For the text-containing cell, return its midpoint in [X, Y] coordinate format. 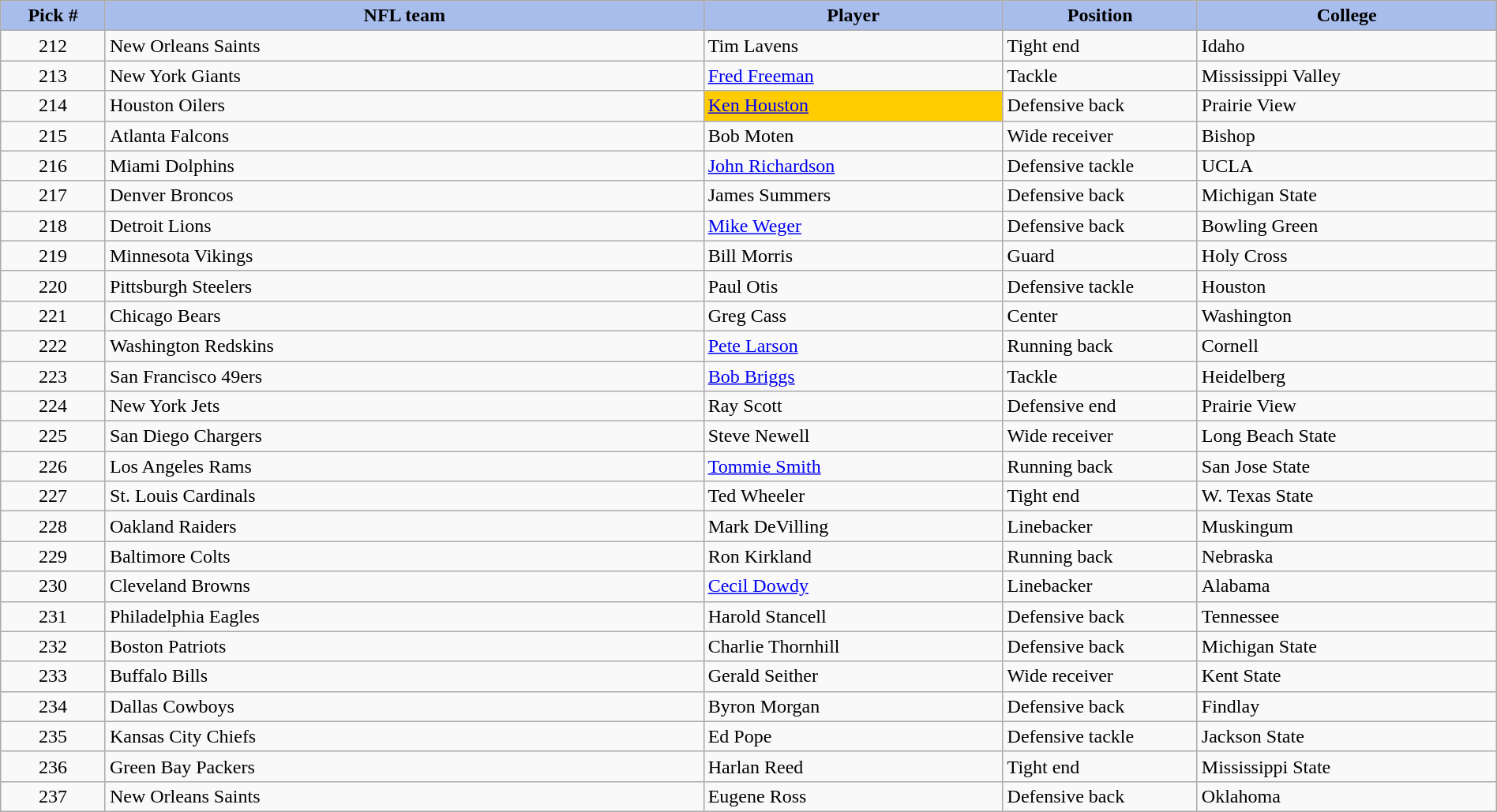
Long Beach State [1347, 436]
Baltimore Colts [404, 556]
Byron Morgan [853, 706]
Ken Houston [853, 106]
Nebraska [1347, 556]
Heidelberg [1347, 376]
214 [54, 106]
Philadelphia Eagles [404, 616]
227 [54, 496]
225 [54, 436]
236 [54, 766]
Tim Lavens [853, 46]
Muskingum [1347, 526]
Position [1100, 16]
226 [54, 466]
Pete Larson [853, 346]
216 [54, 166]
223 [54, 376]
Bob Moten [853, 136]
Kent State [1347, 676]
235 [54, 736]
Miami Dolphins [404, 166]
Defensive end [1100, 406]
237 [54, 796]
213 [54, 76]
Ted Wheeler [853, 496]
Jackson State [1347, 736]
Bob Briggs [853, 376]
Buffalo Bills [404, 676]
Denver Broncos [404, 196]
Oakland Raiders [404, 526]
Chicago Bears [404, 316]
Los Angeles Rams [404, 466]
Charlie Thornhill [853, 646]
232 [54, 646]
Minnesota Vikings [404, 256]
Eugene Ross [853, 796]
Oklahoma [1347, 796]
Fred Freeman [853, 76]
Harold Stancell [853, 616]
233 [54, 676]
Idaho [1347, 46]
Bowling Green [1347, 226]
Mississippi State [1347, 766]
Washington [1347, 316]
Guard [1100, 256]
228 [54, 526]
Washington Redskins [404, 346]
UCLA [1347, 166]
Mark DeVilling [853, 526]
Mike Weger [853, 226]
Houston Oilers [404, 106]
NFL team [404, 16]
San Francisco 49ers [404, 376]
Tommie Smith [853, 466]
Cleveland Browns [404, 586]
215 [54, 136]
Player [853, 16]
Ron Kirkland [853, 556]
224 [54, 406]
212 [54, 46]
Center [1100, 316]
Greg Cass [853, 316]
219 [54, 256]
Gerald Seither [853, 676]
Detroit Lions [404, 226]
Ed Pope [853, 736]
Bill Morris [853, 256]
W. Texas State [1347, 496]
John Richardson [853, 166]
Cecil Dowdy [853, 586]
234 [54, 706]
Steve Newell [853, 436]
Harlan Reed [853, 766]
Dallas Cowboys [404, 706]
Boston Patriots [404, 646]
Paul Otis [853, 286]
220 [54, 286]
Mississippi Valley [1347, 76]
Ray Scott [853, 406]
221 [54, 316]
218 [54, 226]
College [1347, 16]
Pick # [54, 16]
Cornell [1347, 346]
229 [54, 556]
Green Bay Packers [404, 766]
Houston [1347, 286]
Tennessee [1347, 616]
James Summers [853, 196]
Holy Cross [1347, 256]
New York Giants [404, 76]
San Diego Chargers [404, 436]
Findlay [1347, 706]
Alabama [1347, 586]
San Jose State [1347, 466]
Bishop [1347, 136]
222 [54, 346]
St. Louis Cardinals [404, 496]
230 [54, 586]
Pittsburgh Steelers [404, 286]
Atlanta Falcons [404, 136]
231 [54, 616]
217 [54, 196]
New York Jets [404, 406]
Kansas City Chiefs [404, 736]
